Detect which cell encompasses the target text, then output its (X, Y) center coordinate. 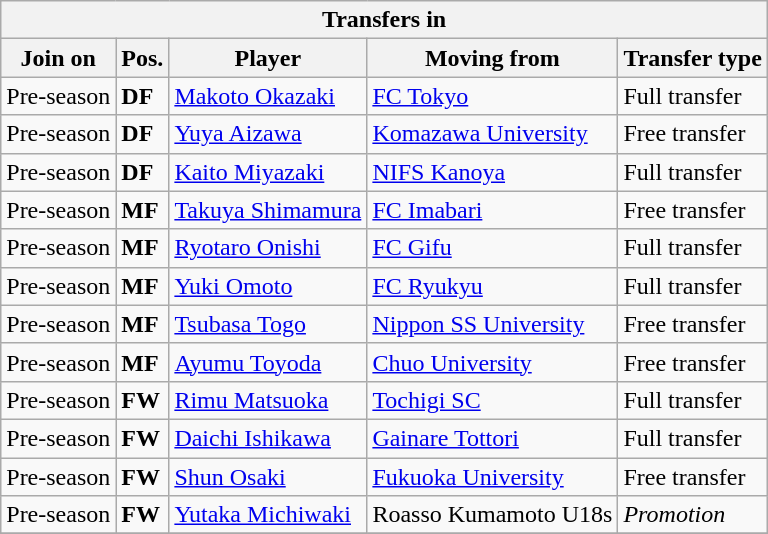
NIFS Kanoya (492, 172)
Moving from (492, 58)
FC Imabari (492, 210)
FC Tokyo (492, 96)
Daichi Ishikawa (268, 438)
Yuki Omoto (268, 286)
Transfer type (692, 58)
Promotion (692, 515)
Ayumu Toyoda (268, 362)
Nippon SS University (492, 324)
Ryotaro Onishi (268, 248)
Kaito Miyazaki (268, 172)
Shun Osaki (268, 477)
Player (268, 58)
Yuya Aizawa (268, 134)
Komazawa University (492, 134)
Gainare Tottori (492, 438)
Transfers in (384, 20)
Pos. (142, 58)
Tochigi SC (492, 400)
Roasso Kumamoto U18s (492, 515)
Chuo University (492, 362)
Rimu Matsuoka (268, 400)
Tsubasa Togo (268, 324)
FC Ryukyu (492, 286)
FC Gifu (492, 248)
Makoto Okazaki (268, 96)
Takuya Shimamura (268, 210)
Fukuoka University (492, 477)
Yutaka Michiwaki (268, 515)
Join on (58, 58)
